Pinpoint the cell where the given text exists, returning its [x, y] midpoint coordinate. 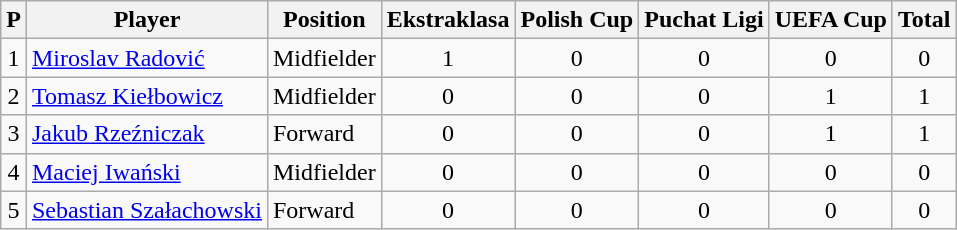
2 [14, 96]
Total [924, 20]
Ekstraklasa [448, 20]
Position [324, 20]
P [14, 20]
Jakub Rzeźniczak [146, 134]
Puchat Ligi [704, 20]
Maciej Iwański [146, 172]
Miroslav Radović [146, 58]
4 [14, 172]
5 [14, 210]
Tomasz Kiełbowicz [146, 96]
Sebastian Szałachowski [146, 210]
Player [146, 20]
Polish Cup [577, 20]
3 [14, 134]
UEFA Cup [830, 20]
